Provide the [X, Y] coordinate of the cell's center where the given text is located.  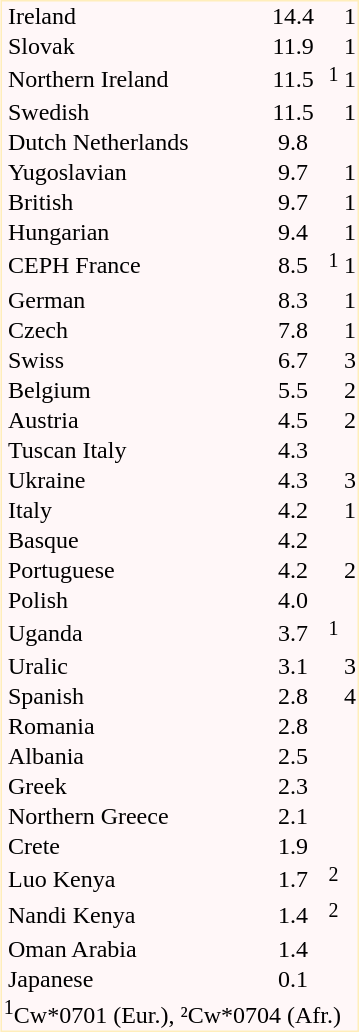
Swedish [134, 113]
1Cw*0701 (Eur.), ²Cw*0704 (Afr.) [172, 1012]
Luo Kenya [134, 879]
7.8 [294, 329]
8.5 [294, 266]
Nandi Kenya [134, 915]
11.9 [294, 47]
Italy [134, 509]
British [134, 203]
Hungarian [134, 233]
5.5 [294, 389]
Ireland [134, 17]
4.0 [294, 599]
8.3 [294, 299]
Belgium [134, 389]
2.5 [294, 756]
Spanish [134, 696]
Northern Greece [134, 816]
Romania [134, 726]
Ukraine [134, 479]
Austria [134, 419]
6.7 [294, 359]
Uralic [134, 666]
Polish [134, 599]
14.4 [294, 17]
CEPH France [134, 266]
4 [350, 696]
Albania [134, 756]
Crete [134, 846]
Swiss [134, 359]
9.4 [294, 233]
Dutch Netherlands [134, 143]
9.8 [294, 143]
3.7 [294, 632]
Yugoslavian [134, 173]
Slovak [134, 47]
0.1 [294, 979]
Basque [134, 539]
Northern Ireland [134, 80]
1.9 [294, 846]
2.3 [294, 786]
Japanese [134, 979]
Greek [134, 786]
2.1 [294, 816]
Czech [134, 329]
Oman Arabia [134, 949]
Tuscan Italy [134, 449]
3.1 [294, 666]
Portuguese [134, 569]
Uganda [134, 632]
1.7 [294, 879]
German [134, 299]
4.5 [294, 419]
